Return the [X, Y] coordinate for the center point of the cell that contains the specified text.  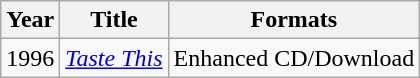
Year [30, 20]
1996 [30, 58]
Taste This [114, 58]
Title [114, 20]
Enhanced CD/Download [294, 58]
Formats [294, 20]
